Output the [x, y] coordinate of the center of the cell containing the given text.  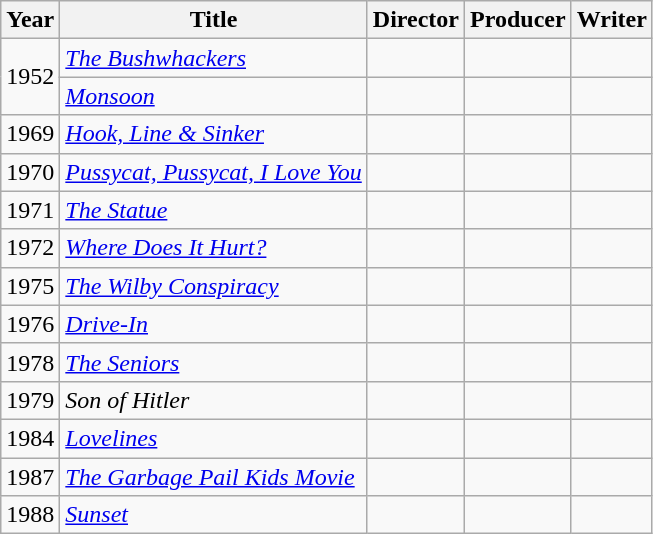
Drive-In [214, 324]
Monsoon [214, 96]
1988 [30, 515]
1976 [30, 324]
Hook, Line & Sinker [214, 134]
1984 [30, 438]
1970 [30, 172]
The Garbage Pail Kids Movie [214, 477]
1971 [30, 210]
1969 [30, 134]
Director [416, 20]
1979 [30, 400]
Title [214, 20]
Son of Hitler [214, 400]
1978 [30, 362]
1987 [30, 477]
Lovelines [214, 438]
Producer [518, 20]
The Statue [214, 210]
Where Does It Hurt? [214, 248]
1975 [30, 286]
1972 [30, 248]
The Bushwhackers [214, 58]
The Wilby Conspiracy [214, 286]
Writer [612, 20]
Year [30, 20]
The Seniors [214, 362]
Sunset [214, 515]
Pussycat, Pussycat, I Love You [214, 172]
1952 [30, 77]
